Determine the (X, Y) coordinate at the center of the cell enclosing the given text.  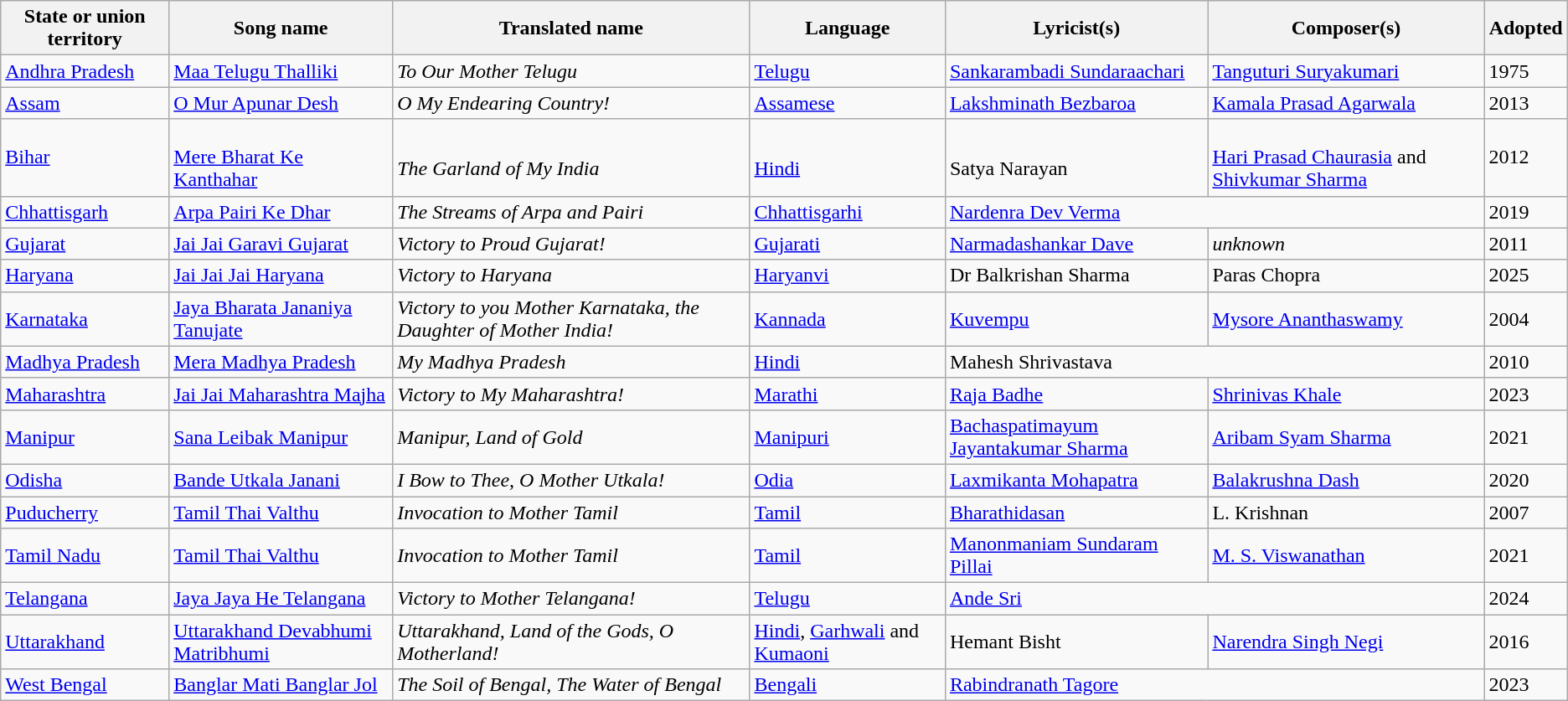
Victory to you Mother Karnataka, the Daughter of Mother India! (571, 318)
Victory to Proud Gujarat! (571, 244)
Ande Sri (1215, 599)
Puducherry (85, 512)
Arpa Pairi Ke Dhar (281, 212)
Assamese (848, 103)
Lyricist(s) (1075, 28)
Sana Leibak Manipur (281, 437)
My Madhya Pradesh (571, 362)
2011 (1526, 244)
1975 (1526, 71)
Assam (85, 103)
M. S. Viswanathan (1346, 556)
The Streams of Arpa and Pairi (571, 212)
Bachaspatimayum Jayantakumar Sharma (1075, 437)
Translated name (571, 28)
Chhattisgarhi (848, 212)
Mysore Ananthaswamy (1346, 318)
Language (848, 28)
Uttarakhand Devabhumi Matribhumi (281, 642)
Karnataka (85, 318)
Hindi, Garhwali and Kumaoni (848, 642)
Lakshminath Bezbaroa (1075, 103)
Bande Utkala Janani (281, 480)
Narmadashankar Dave (1075, 244)
Aribam Syam Sharma (1346, 437)
Balakrushna Dash (1346, 480)
Raja Badhe (1075, 394)
2019 (1526, 212)
The Garland of My India (571, 157)
2012 (1526, 157)
Mahesh Shrivastava (1215, 362)
Gujarati (848, 244)
Manonmaniam Sundaram Pillai (1075, 556)
Uttarakhand (85, 642)
Maa Telugu Thalliki (281, 71)
2013 (1526, 103)
2007 (1526, 512)
2020 (1526, 480)
Adopted (1526, 28)
Tamil Nadu (85, 556)
Bihar (85, 157)
Manipur, Land of Gold (571, 437)
Haryanvi (848, 276)
Jai Jai Maharashtra Majha (281, 394)
Hemant Bisht (1075, 642)
Dr Balkrishan Sharma (1075, 276)
Victory to My Maharashtra! (571, 394)
unknown (1346, 244)
Banglar Mati Banglar Jol (281, 685)
Mera Madhya Pradesh (281, 362)
Marathi (848, 394)
Tanguturi Suryakumari (1346, 71)
Uttarakhand, Land of the Gods, O Motherland! (571, 642)
Jaya Jaya He Telangana (281, 599)
Gujarat (85, 244)
2004 (1526, 318)
Victory to Haryana (571, 276)
O Mur Apunar Desh (281, 103)
L. Krishnan (1346, 512)
Kamala Prasad Agarwala (1346, 103)
Telangana (85, 599)
Odia (848, 480)
Odisha (85, 480)
Victory to Mother Telangana! (571, 599)
Manipur (85, 437)
Andhra Pradesh (85, 71)
I Bow to Thee, O Mother Utkala! (571, 480)
Maharashtra (85, 394)
State or union territory (85, 28)
2024 (1526, 599)
Song name (281, 28)
To Our Mother Telugu (571, 71)
Jaya Bharata Jananiya Tanujate (281, 318)
Bharathidasan (1075, 512)
Sankarambadi Sundaraachari (1075, 71)
Laxmikanta Mohapatra (1075, 480)
O My Endearing Country! (571, 103)
2016 (1526, 642)
Narendra Singh Negi (1346, 642)
Jai Jai Garavi Gujarat (281, 244)
Kannada (848, 318)
Haryana (85, 276)
Bengali (848, 685)
Jai Jai Jai Haryana (281, 276)
Nardenra Dev Verma (1215, 212)
Rabindranath Tagore (1215, 685)
Shrinivas Khale (1346, 394)
Kuvempu (1075, 318)
Madhya Pradesh (85, 362)
The Soil of Bengal, The Water of Bengal (571, 685)
Satya Narayan (1075, 157)
2010 (1526, 362)
2025 (1526, 276)
West Bengal (85, 685)
Manipuri (848, 437)
Chhattisgarh (85, 212)
Composer(s) (1346, 28)
Mere Bharat Ke Kanthahar (281, 157)
Paras Chopra (1346, 276)
Hari Prasad Chaurasia and Shivkumar Sharma (1346, 157)
